Locate the cell with the specified text and output its (x, y) center coordinate. 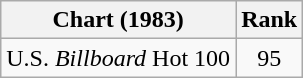
Rank (270, 20)
95 (270, 58)
U.S. Billboard Hot 100 (118, 58)
Chart (1983) (118, 20)
